Identify which cell holds the provided text, then report its [x, y] central coordinate. 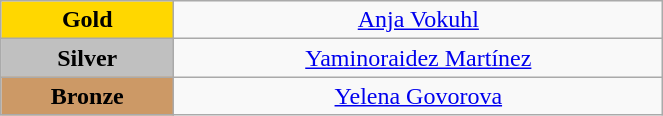
Gold [88, 20]
Silver [88, 58]
Yaminoraidez Martínez [418, 58]
Bronze [88, 96]
Yelena Govorova [418, 96]
Anja Vokuhl [418, 20]
